Provide the (X, Y) coordinate of the cell's center where the given text is located.  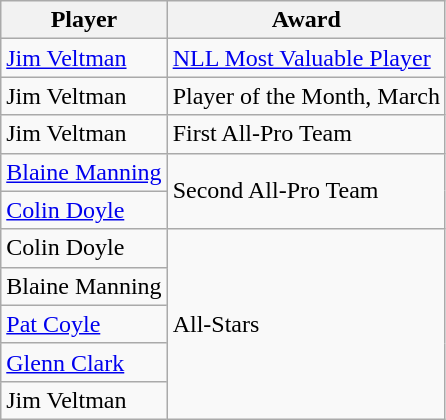
Second All-Pro Team (306, 191)
Glenn Clark (84, 362)
Award (306, 20)
Player (84, 20)
All-Stars (306, 324)
Pat Coyle (84, 324)
Player of the Month, March (306, 96)
First All-Pro Team (306, 134)
NLL Most Valuable Player (306, 58)
